Find where the given text appears and provide that cell's center as (x, y) coordinate. 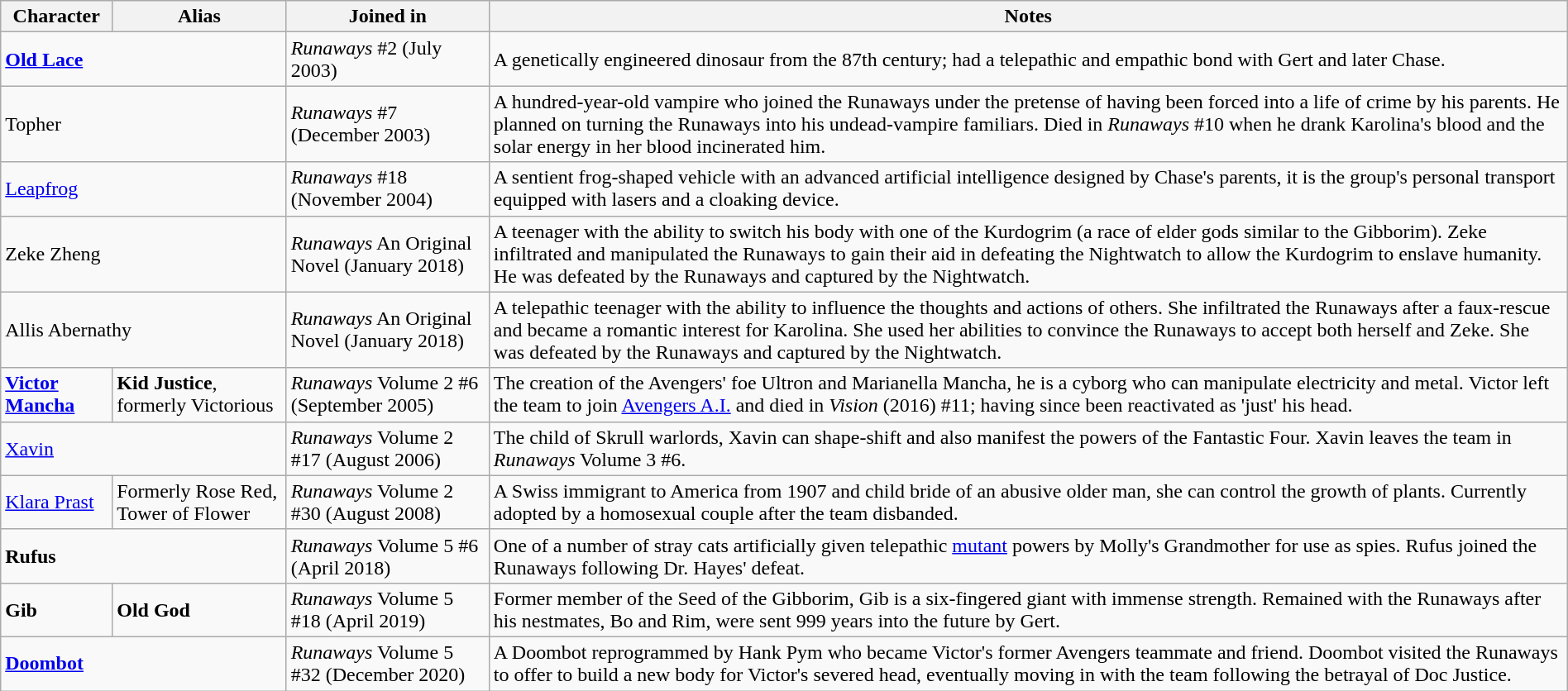
A genetically engineered dinosaur from the 87th century; had a telepathic and empathic bond with Gert and later Chase. (1028, 60)
Xavin (144, 448)
Klara Prast (56, 503)
Leapfrog (144, 188)
Runaways #2 (July 2003) (387, 60)
Runaways #18 (November 2004) (387, 188)
Doombot (144, 663)
Allis Abernathy (144, 330)
Runaways Volume 2 #17 (August 2006) (387, 448)
Runaways Volume 2 #6 (September 2005) (387, 395)
Kid Justice, formerly Victorious (199, 395)
Gib (56, 610)
Rufus (144, 555)
Runaways #7 (December 2003) (387, 124)
Runaways Volume 5 #18 (April 2019) (387, 610)
Formerly Rose Red, Tower of Flower (199, 503)
Topher (144, 124)
Old Lace (144, 60)
Runaways Volume 5 #32 (December 2020) (387, 663)
Runaways Volume 5 #6 (April 2018) (387, 555)
Victor Mancha (56, 395)
Notes (1028, 17)
Character (56, 17)
Joined in (387, 17)
Runaways Volume 2 #30 (August 2008) (387, 503)
Zeke Zheng (144, 254)
Old God (199, 610)
Alias (199, 17)
